Search for the cell housing the specified text and yield its (x, y) center coordinate. 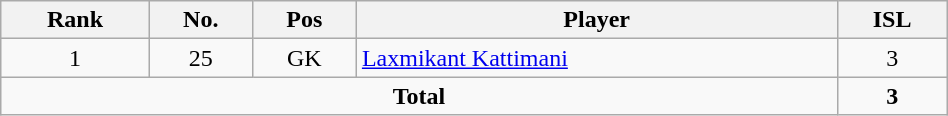
Total (419, 96)
Player (596, 20)
ISL (892, 20)
No. (200, 20)
Rank (76, 20)
Pos (304, 20)
25 (200, 58)
GK (304, 58)
Laxmikant Kattimani (596, 58)
1 (76, 58)
